Detect which cell encompasses the target text, then output its [x, y] center coordinate. 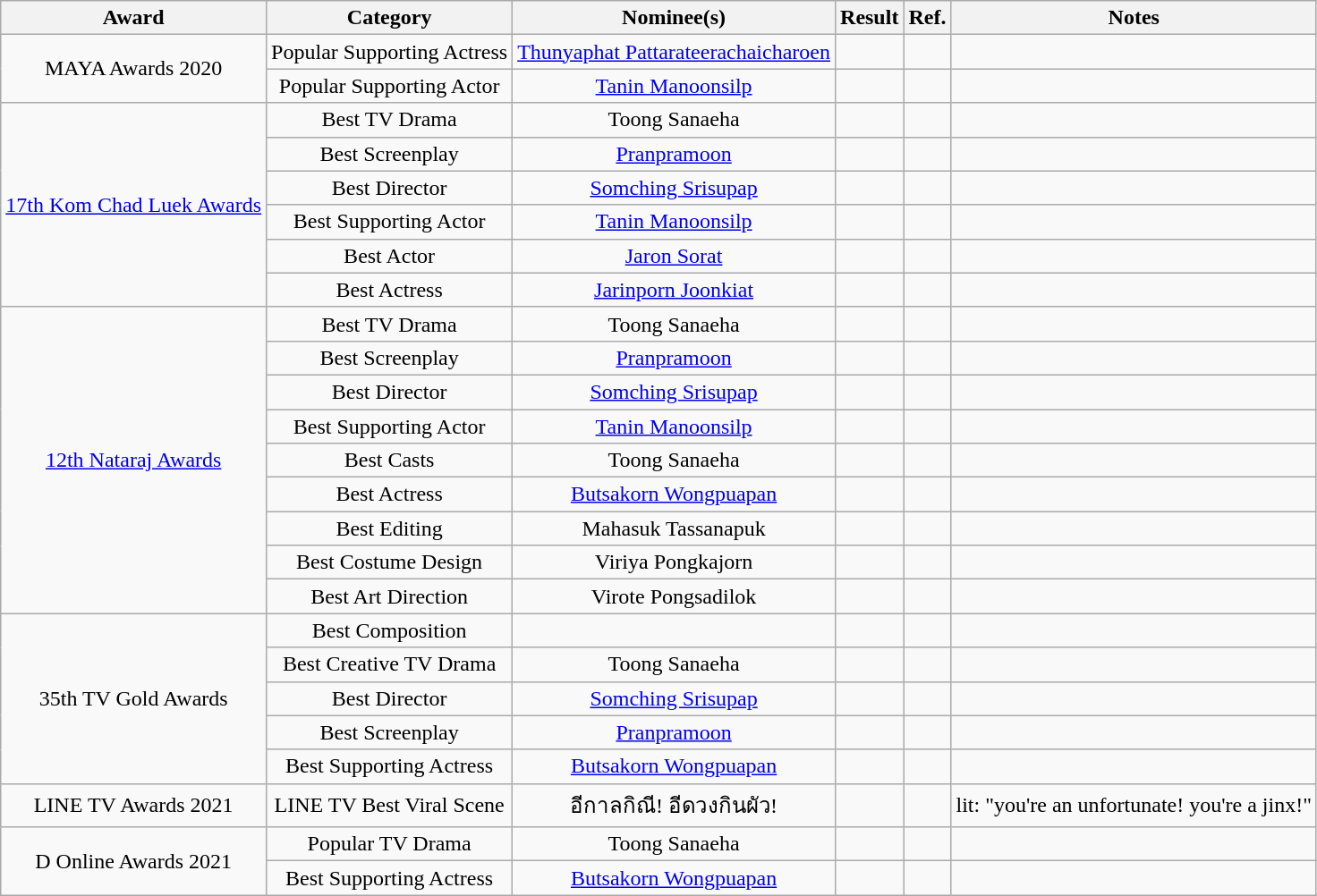
Viriya Pongkajorn [675, 562]
Popular TV Drama [390, 844]
Popular Supporting Actress [390, 52]
Virote Pongsadilok [675, 596]
Popular Supporting Actor [390, 86]
Best Costume Design [390, 562]
Best Actor [390, 256]
Best Editing [390, 528]
Best Art Direction [390, 596]
Result [870, 18]
Notes [1134, 18]
Jaron Sorat [675, 256]
Ref. [927, 18]
Best Creative TV Drama [390, 664]
อีกาลกิณี! อีดวงกินผัว! [675, 805]
Best Composition [390, 630]
MAYA Awards 2020 [134, 69]
Thunyaphat Pattarateerachaicharoen [675, 52]
LINE TV Awards 2021 [134, 805]
Award [134, 18]
Nominee(s) [675, 18]
35th TV Gold Awards [134, 698]
D Online Awards 2021 [134, 861]
Jarinporn Joonkiat [675, 290]
Best Casts [390, 461]
LINE TV Best Viral Scene [390, 805]
12th Nataraj Awards [134, 460]
Mahasuk Tassanapuk [675, 528]
Category [390, 18]
17th Kom Chad Luek Awards [134, 205]
lit: "you're an unfortunate! you're a jinx!" [1134, 805]
